For the text-containing cell, return its midpoint in [X, Y] coordinate format. 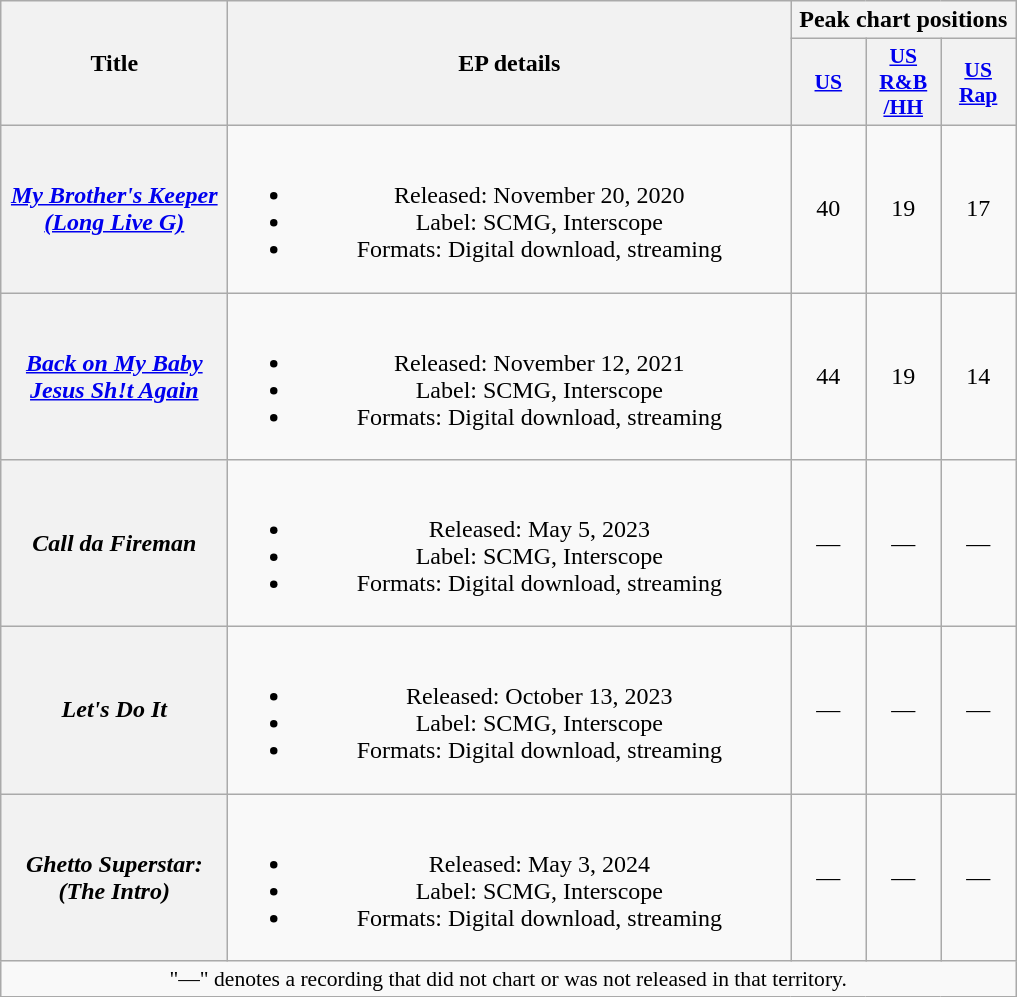
US R&B/HH [904, 82]
Released: May 5, 2023Label: SCMG, InterscopeFormats: Digital download, streaming [510, 544]
Released: October 13, 2023Label: SCMG, InterscopeFormats: Digital download, streaming [510, 710]
44 [828, 376]
14 [978, 376]
Call da Fireman [114, 544]
USRap [978, 82]
"—" denotes a recording that did not chart or was not released in that territory. [508, 979]
Back on My Baby Jesus Sh!t Again [114, 376]
Let's Do It [114, 710]
My Brother's Keeper (Long Live G) [114, 208]
Title [114, 64]
US [828, 82]
Ghetto Superstar: (The Intro) [114, 878]
Released: May 3, 2024Label: SCMG, InterscopeFormats: Digital download, streaming [510, 878]
EP details [510, 64]
17 [978, 208]
Released: November 20, 2020Label: SCMG, InterscopeFormats: Digital download, streaming [510, 208]
Peak chart positions [904, 20]
Released: November 12, 2021Label: SCMG, InterscopeFormats: Digital download, streaming [510, 376]
40 [828, 208]
